Return (x, y) of the center of cell containing provided text 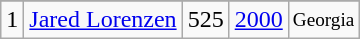
Georgia (324, 20)
525 (206, 20)
1 (12, 20)
2000 (258, 20)
Jared Lorenzen (103, 20)
